Output the [X, Y] coordinate of the center of the cell containing the given text.  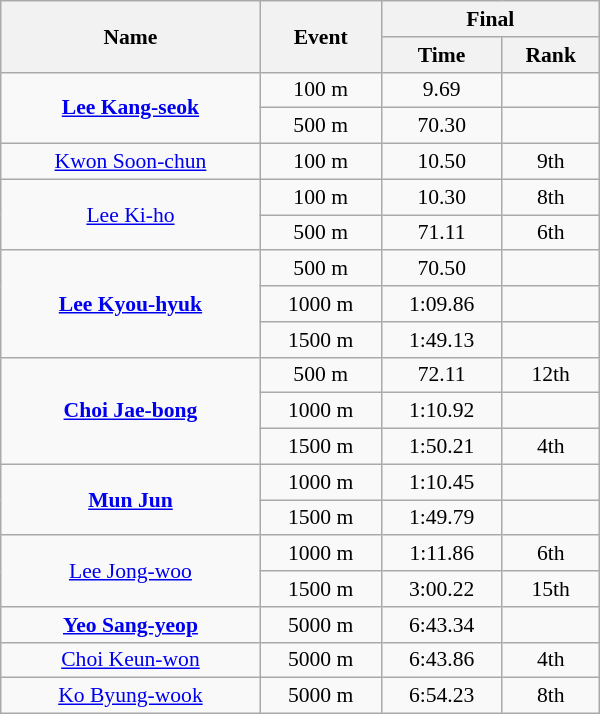
9.69 [442, 90]
Rank [550, 55]
1:49.13 [442, 340]
Kwon Soon-chun [130, 162]
Yeo Sang-yeop [130, 625]
3:00.22 [442, 589]
Time [442, 55]
1:10.92 [442, 411]
Lee Kang-seok [130, 108]
Name [130, 36]
6:43.86 [442, 660]
Choi Keun-won [130, 660]
Mun Jun [130, 500]
71.11 [442, 233]
6:54.23 [442, 696]
6:43.34 [442, 625]
10.30 [442, 197]
1:11.86 [442, 554]
72.11 [442, 375]
1:09.86 [442, 304]
12th [550, 375]
Lee Ki-ho [130, 214]
Final [490, 19]
70.30 [442, 126]
15th [550, 589]
Event [320, 36]
70.50 [442, 269]
1:50.21 [442, 447]
1:10.45 [442, 482]
Lee Kyou-hyuk [130, 304]
10.50 [442, 162]
1:49.79 [442, 518]
Lee Jong-woo [130, 572]
Choi Jae-bong [130, 410]
Ko Byung-wook [130, 696]
9th [550, 162]
